Pinpoint the cell where the given text exists, returning its [X, Y] midpoint coordinate. 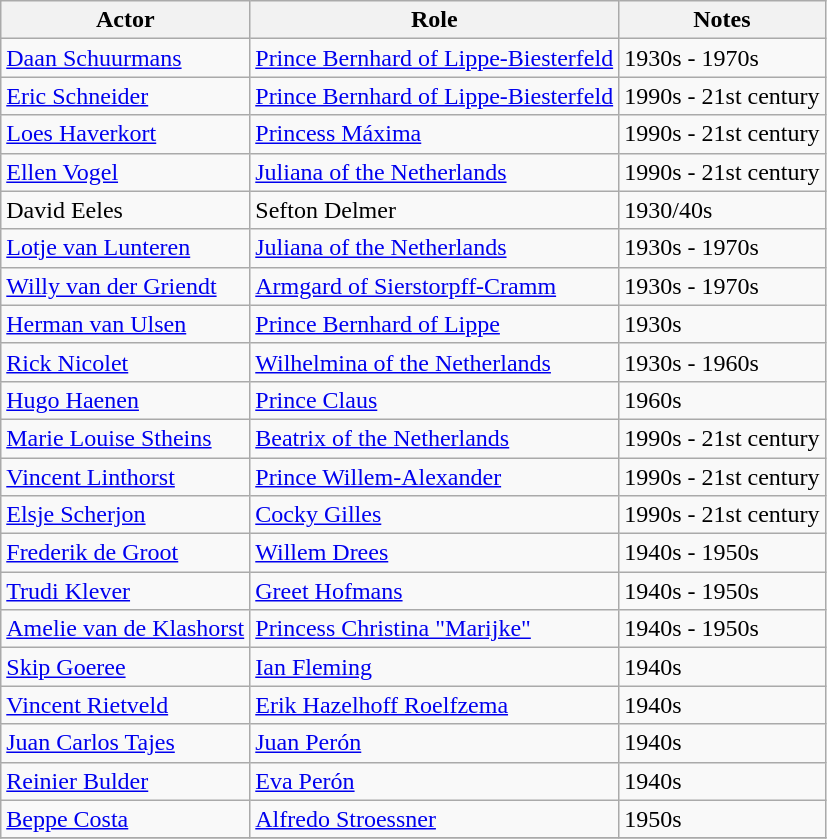
Princess Máxima [434, 134]
1930s - 1960s [722, 362]
Willy van der Griendt [126, 286]
1960s [722, 400]
Alfredo Stroessner [434, 819]
Juan Carlos Tajes [126, 743]
Vincent Linthorst [126, 477]
Marie Louise Stheins [126, 438]
Hugo Haenen [126, 400]
Ian Fleming [434, 667]
Beppe Costa [126, 819]
Sefton Delmer [434, 210]
Notes [722, 20]
Role [434, 20]
Wilhelmina of the Netherlands [434, 362]
Juan Perón [434, 743]
Greet Hofmans [434, 591]
Skip Goeree [126, 667]
Princess Christina "Marijke" [434, 629]
Daan Schuurmans [126, 58]
Actor [126, 20]
Herman van Ulsen [126, 324]
1950s [722, 819]
Frederik de Groot [126, 553]
Ellen Vogel [126, 172]
Lotje van Lunteren [126, 248]
Loes Haverkort [126, 134]
1930/40s [722, 210]
Eva Perón [434, 781]
Armgard of Sierstorpff-Cramm [434, 286]
1930s [722, 324]
Beatrix of the Netherlands [434, 438]
Prince Bernhard of Lippe [434, 324]
Prince Willem-Alexander [434, 477]
Cocky Gilles [434, 515]
Eric Schneider [126, 96]
Erik Hazelhoff Roelfzema [434, 705]
Vincent Rietveld [126, 705]
Prince Claus [434, 400]
Amelie van de Klashorst [126, 629]
Willem Drees [434, 553]
Rick Nicolet [126, 362]
Reinier Bulder [126, 781]
David Eeles [126, 210]
Elsje Scherjon [126, 515]
Trudi Klever [126, 591]
